For the text-containing cell, return its midpoint in (x, y) coordinate format. 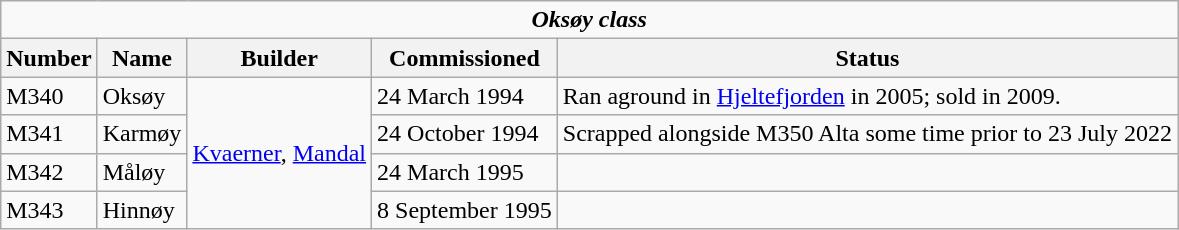
Måløy (142, 172)
Number (49, 58)
Builder (280, 58)
Hinnøy (142, 210)
M342 (49, 172)
M340 (49, 96)
24 March 1995 (465, 172)
Scrapped alongside M350 Alta some time prior to 23 July 2022 (867, 134)
Kvaerner, Mandal (280, 153)
24 March 1994 (465, 96)
Karmøy (142, 134)
Name (142, 58)
8 September 1995 (465, 210)
Commissioned (465, 58)
Oksøy (142, 96)
Oksøy class (590, 20)
M341 (49, 134)
Status (867, 58)
Ran aground in Hjeltefjorden in 2005; sold in 2009. (867, 96)
24 October 1994 (465, 134)
M343 (49, 210)
